Search for the cell housing the specified text and yield its [X, Y] center coordinate. 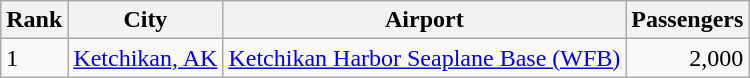
Ketchikan Harbor Seaplane Base (WFB) [424, 58]
2,000 [688, 58]
Airport [424, 20]
Rank [34, 20]
City [146, 20]
Ketchikan, AK [146, 58]
Passengers [688, 20]
1 [34, 58]
